Find where the given text appears and provide that cell's center as [x, y] coordinate. 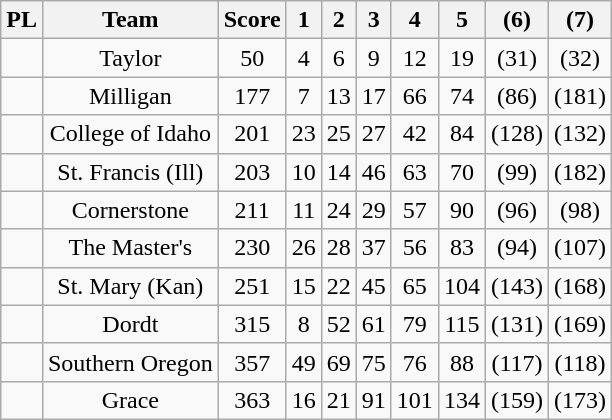
13 [338, 96]
42 [414, 134]
2 [338, 20]
(7) [580, 20]
84 [462, 134]
(31) [516, 58]
315 [252, 324]
357 [252, 362]
52 [338, 324]
7 [304, 96]
Taylor [130, 58]
College of Idaho [130, 134]
6 [338, 58]
(132) [580, 134]
14 [338, 172]
50 [252, 58]
(173) [580, 400]
(118) [580, 362]
90 [462, 210]
8 [304, 324]
45 [374, 286]
28 [338, 248]
PL [22, 20]
(117) [516, 362]
79 [414, 324]
Grace [130, 400]
26 [304, 248]
75 [374, 362]
(143) [516, 286]
Dordt [130, 324]
177 [252, 96]
(98) [580, 210]
(107) [580, 248]
201 [252, 134]
21 [338, 400]
(182) [580, 172]
17 [374, 96]
3 [374, 20]
9 [374, 58]
37 [374, 248]
St. Mary (Kan) [130, 286]
(169) [580, 324]
91 [374, 400]
Milligan [130, 96]
46 [374, 172]
(168) [580, 286]
65 [414, 286]
(181) [580, 96]
19 [462, 58]
66 [414, 96]
16 [304, 400]
1 [304, 20]
24 [338, 210]
15 [304, 286]
29 [374, 210]
104 [462, 286]
Southern Oregon [130, 362]
5 [462, 20]
57 [414, 210]
(96) [516, 210]
49 [304, 362]
(159) [516, 400]
61 [374, 324]
101 [414, 400]
211 [252, 210]
83 [462, 248]
88 [462, 362]
11 [304, 210]
(131) [516, 324]
The Master's [130, 248]
251 [252, 286]
Cornerstone [130, 210]
12 [414, 58]
115 [462, 324]
(6) [516, 20]
74 [462, 96]
27 [374, 134]
203 [252, 172]
70 [462, 172]
56 [414, 248]
23 [304, 134]
(86) [516, 96]
Team [130, 20]
22 [338, 286]
Score [252, 20]
(99) [516, 172]
25 [338, 134]
69 [338, 362]
(128) [516, 134]
63 [414, 172]
134 [462, 400]
St. Francis (Ill) [130, 172]
363 [252, 400]
10 [304, 172]
76 [414, 362]
230 [252, 248]
(94) [516, 248]
(32) [580, 58]
